Extract the (X, Y) coordinate from the center of the cell holding the provided text.  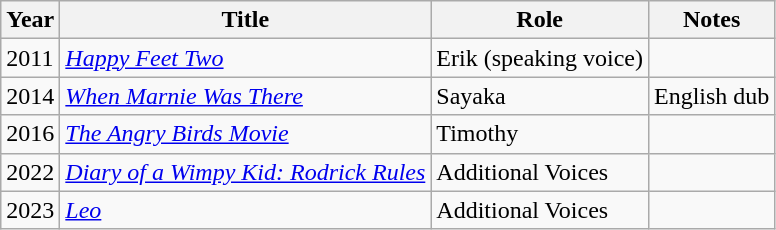
Diary of a Wimpy Kid: Rodrick Rules (246, 172)
Happy Feet Two (246, 58)
2022 (30, 172)
Role (540, 20)
Title (246, 20)
2023 (30, 210)
English dub (711, 96)
Year (30, 20)
Sayaka (540, 96)
2016 (30, 134)
Timothy (540, 134)
2011 (30, 58)
2014 (30, 96)
Notes (711, 20)
When Marnie Was There (246, 96)
Erik (speaking voice) (540, 58)
Leo (246, 210)
The Angry Birds Movie (246, 134)
